Identify which cell holds the provided text, then report its [x, y] central coordinate. 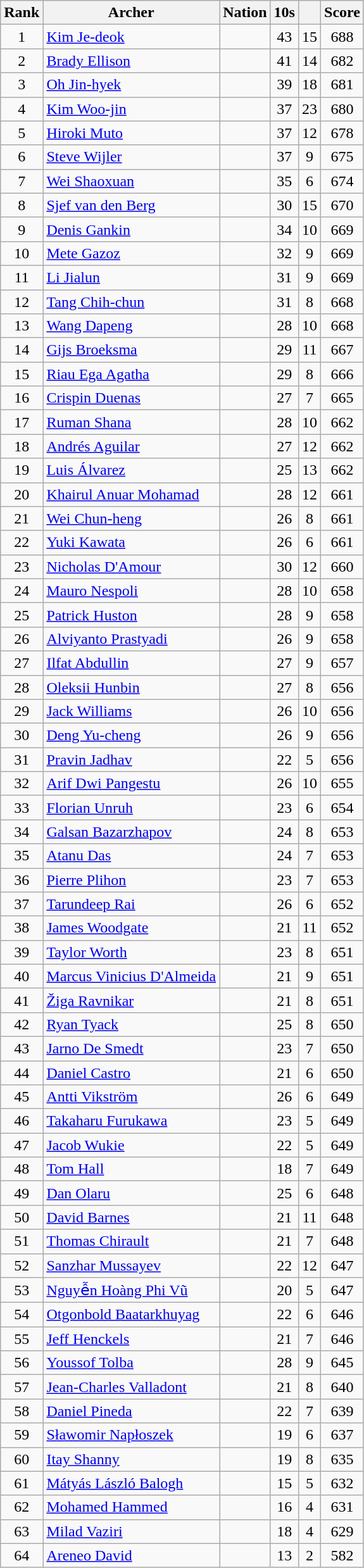
657 [342, 663]
57 [22, 1387]
10s [284, 13]
Areneo David [132, 1555]
660 [342, 567]
Itay Shanny [132, 1459]
Hiroki Muto [132, 133]
1 [22, 37]
3 [22, 85]
Ilfat Abdullin [132, 663]
36 [22, 880]
Youssof Tolba [132, 1363]
Žiga Ravnikar [132, 1000]
46 [22, 1121]
Wei Chun-heng [132, 518]
Tom Hall [132, 1169]
56 [22, 1363]
Oh Jin-hyek [132, 85]
Nation [245, 13]
Oleksii Hunbin [132, 687]
Mátyás László Balogh [132, 1483]
654 [342, 808]
Rank [22, 13]
Mete Gazoz [132, 253]
Mauro Nespoli [132, 591]
Nguyễn Hoàng Phi Vũ [132, 1290]
Jack Williams [132, 712]
Arif Dwi Pangestu [132, 784]
Takaharu Furukawa [132, 1121]
17 [22, 422]
Mohamed Hammed [132, 1507]
Score [342, 13]
58 [22, 1411]
Florian Unruh [132, 808]
635 [342, 1459]
Ryan Tyack [132, 1024]
Tarundeep Rai [132, 904]
675 [342, 157]
645 [342, 1363]
Tang Chih-chun [132, 302]
Andrés Aguilar [132, 446]
51 [22, 1241]
640 [342, 1387]
Gijs Broeksma [132, 350]
Yuki Kawata [132, 543]
Steve Wijler [132, 157]
Wei Shaoxuan [132, 181]
Patrick Huston [132, 615]
Nicholas D'Amour [132, 567]
60 [22, 1459]
Riau Ega Agatha [132, 374]
Alviyanto Prastyadi [132, 639]
Brady Ellison [132, 61]
50 [22, 1217]
Kim Je-deok [132, 37]
Jeff Henckels [132, 1339]
40 [22, 976]
Daniel Pineda [132, 1411]
44 [22, 1073]
David Barnes [132, 1217]
674 [342, 181]
688 [342, 37]
Atanu Das [132, 856]
63 [22, 1531]
33 [22, 808]
61 [22, 1483]
629 [342, 1531]
Khairul Anuar Mohamad [132, 494]
Jarno De Smedt [132, 1048]
Li Jialun [132, 277]
Pravin Jadhav [132, 760]
Wang Dapeng [132, 326]
637 [342, 1435]
47 [22, 1145]
632 [342, 1483]
582 [342, 1555]
Daniel Castro [132, 1073]
Ruman Shana [132, 422]
54 [22, 1315]
680 [342, 109]
Taylor Worth [132, 952]
Milad Vaziri [132, 1531]
38 [22, 928]
45 [22, 1097]
Kim Woo-jin [132, 109]
681 [342, 85]
682 [342, 61]
Jacob Wukie [132, 1145]
Galsan Bazarzhapov [132, 832]
Denis Gankin [132, 229]
48 [22, 1169]
64 [22, 1555]
631 [342, 1507]
Thomas Chirault [132, 1241]
Dan Olaru [132, 1193]
Otgonbold Baatarkhuyag [132, 1315]
Deng Yu-cheng [132, 736]
Jean-Charles Valladont [132, 1387]
52 [22, 1265]
Crispin Duenas [132, 398]
42 [22, 1024]
670 [342, 205]
Antti Vikström [132, 1097]
Luis Álvarez [132, 470]
666 [342, 374]
Archer [132, 13]
678 [342, 133]
62 [22, 1507]
53 [22, 1290]
Pierre Plihon [132, 880]
Sanzhar Mussayev [132, 1265]
James Woodgate [132, 928]
59 [22, 1435]
Sławomir Napłoszek [132, 1435]
665 [342, 398]
655 [342, 784]
Marcus Vinicius D'Almeida [132, 976]
667 [342, 350]
639 [342, 1411]
55 [22, 1339]
Sjef van den Berg [132, 205]
49 [22, 1193]
